Find where the given text appears and provide that cell's center as [X, Y] coordinate. 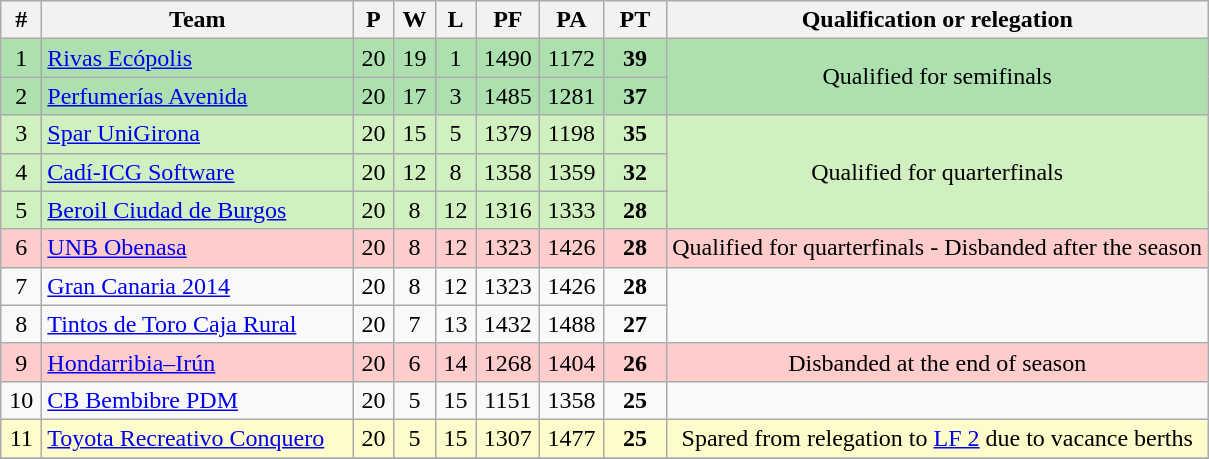
W [414, 20]
Qualified for quarterfinals - Disbanded after the season [938, 248]
Disbanded at the end of season [938, 362]
14 [456, 362]
Qualified for semifinals [938, 77]
13 [456, 324]
32 [635, 172]
PF [508, 20]
35 [635, 134]
CB Bembibre PDM [198, 400]
1316 [508, 210]
37 [635, 96]
Hondarribia–Irún [198, 362]
1432 [508, 324]
1172 [572, 58]
11 [22, 438]
Spar UniGirona [198, 134]
L [456, 20]
39 [635, 58]
26 [635, 362]
Toyota Recreativo Conquero [198, 438]
1307 [508, 438]
Tintos de Toro Caja Rural [198, 324]
1281 [572, 96]
1198 [572, 134]
Spared from relegation to LF 2 due to vacance berths [938, 438]
1268 [508, 362]
Team [198, 20]
2 [22, 96]
4 [22, 172]
Cadí-ICG Software [198, 172]
PT [635, 20]
10 [22, 400]
1490 [508, 58]
Perfumerías Avenida [198, 96]
1485 [508, 96]
Rivas Ecópolis [198, 58]
27 [635, 324]
1379 [508, 134]
1404 [572, 362]
Qualification or relegation [938, 20]
1151 [508, 400]
1333 [572, 210]
PA [572, 20]
1488 [572, 324]
# [22, 20]
Beroil Ciudad de Burgos [198, 210]
1359 [572, 172]
19 [414, 58]
Qualified for quarterfinals [938, 172]
1477 [572, 438]
17 [414, 96]
UNB Obenasa [198, 248]
Gran Canaria 2014 [198, 286]
P [374, 20]
9 [22, 362]
